Provide the [x, y] coordinate of the cell's center where the given text is located.  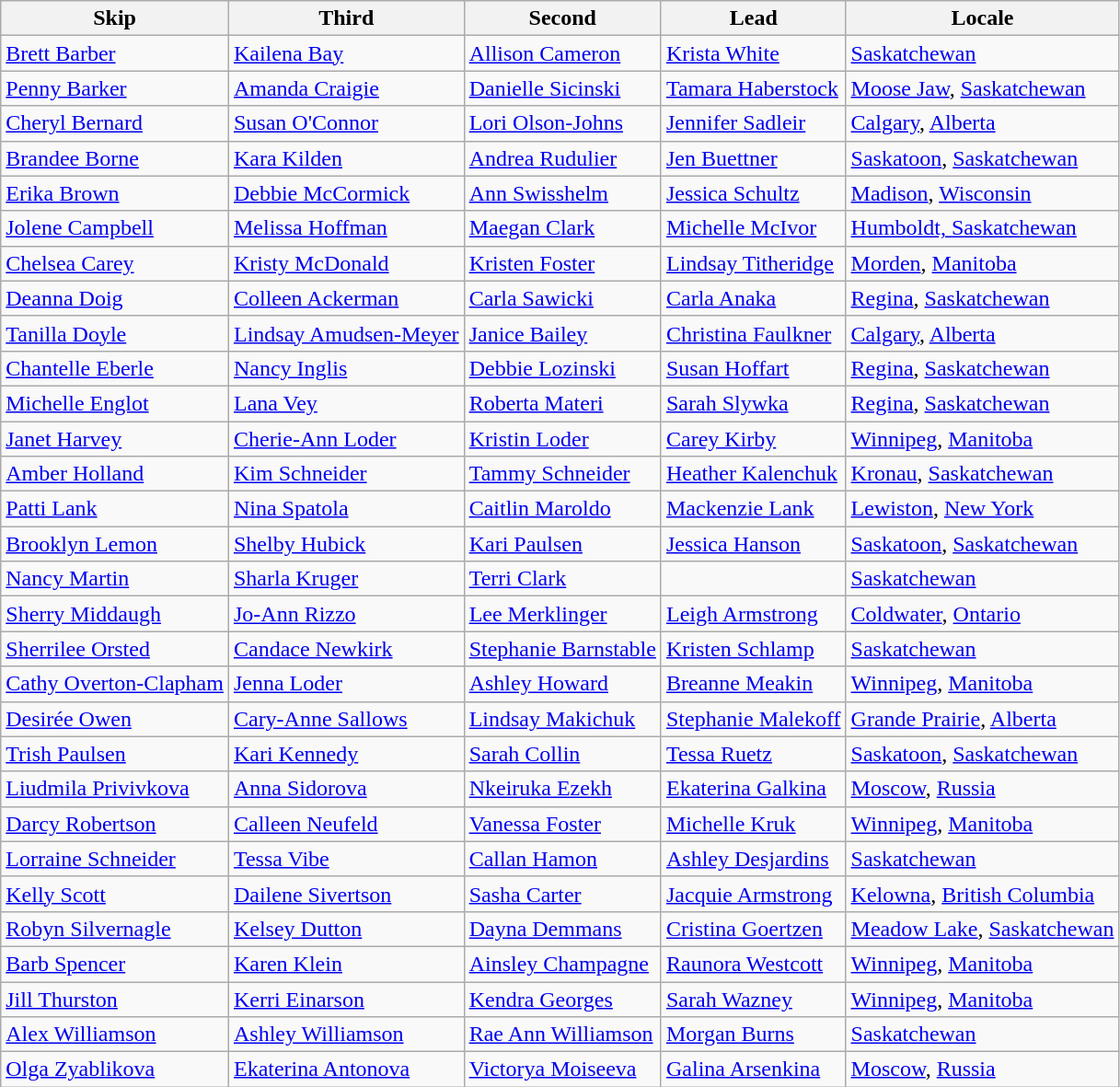
Vanessa Foster [562, 824]
Danielle Sicinski [562, 88]
Anna Sidorova [346, 789]
Carey Kirby [753, 439]
Callan Hamon [562, 859]
Heather Kalenchuk [753, 474]
Tanilla Doyle [115, 333]
Ainsley Champagne [562, 964]
Deanna Doig [115, 298]
Patti Lank [115, 509]
Kari Paulsen [562, 544]
Kronau, Saskatchewan [983, 474]
Jennifer Sadleir [753, 123]
Sasha Carter [562, 894]
Susan O'Connor [346, 123]
Kelly Scott [115, 894]
Victorya Moiseeva [562, 1070]
Penny Barker [115, 88]
Kelsey Dutton [346, 929]
Debbie Lozinski [562, 368]
Kristen Schlamp [753, 649]
Lorraine Schneider [115, 859]
Moose Jaw, Saskatchewan [983, 88]
Janice Bailey [562, 333]
Trish Paulsen [115, 754]
Roberta Materi [562, 403]
Ashley Williamson [346, 1035]
Kari Kennedy [346, 754]
Jolene Campbell [115, 228]
Lee Merklinger [562, 614]
Jo-Ann Rizzo [346, 614]
Cheryl Bernard [115, 123]
Nkeiruka Ezekh [562, 789]
Sarah Slywka [753, 403]
Caitlin Maroldo [562, 509]
Michelle Kruk [753, 824]
Raunora Westcott [753, 964]
Rae Ann Williamson [562, 1035]
Amanda Craigie [346, 88]
Cary-Anne Sallows [346, 719]
Chelsea Carey [115, 263]
Lana Vey [346, 403]
Kristy McDonald [346, 263]
Morgan Burns [753, 1035]
Kara Kilden [346, 158]
Madison, Wisconsin [983, 193]
Brett Barber [115, 53]
Kim Schneider [346, 474]
Nina Spatola [346, 509]
Erika Brown [115, 193]
Olga Zyablikova [115, 1070]
Desirée Owen [115, 719]
Mackenzie Lank [753, 509]
Morden, Manitoba [983, 263]
Melissa Hoffman [346, 228]
Kristin Loder [562, 439]
Kerri Einarson [346, 999]
Lindsay Amudsen-Meyer [346, 333]
Chantelle Eberle [115, 368]
Terri Clark [562, 579]
Michelle Englot [115, 403]
Dayna Demmans [562, 929]
Nancy Inglis [346, 368]
Coldwater, Ontario [983, 614]
Krista White [753, 53]
Second [562, 18]
Galina Arsenkina [753, 1070]
Candace Newkirk [346, 649]
Jessica Schultz [753, 193]
Alex Williamson [115, 1035]
Breanne Meakin [753, 684]
Carla Sawicki [562, 298]
Andrea Rudulier [562, 158]
Darcy Robertson [115, 824]
Humboldt, Saskatchewan [983, 228]
Ann Swisshelm [562, 193]
Karen Klein [346, 964]
Jen Buettner [753, 158]
Jill Thurston [115, 999]
Nancy Martin [115, 579]
Ashley Desjardins [753, 859]
Sarah Collin [562, 754]
Lindsay Titheridge [753, 263]
Cherie-Ann Loder [346, 439]
Kristen Foster [562, 263]
Brandee Borne [115, 158]
Carla Anaka [753, 298]
Locale [983, 18]
Robyn Silvernagle [115, 929]
Dailene Sivertson [346, 894]
Sherrilee Orsted [115, 649]
Stephanie Barnstable [562, 649]
Michelle McIvor [753, 228]
Debbie McCormick [346, 193]
Stephanie Malekoff [753, 719]
Kailena Bay [346, 53]
Ekaterina Galkina [753, 789]
Amber Holland [115, 474]
Grande Prairie, Alberta [983, 719]
Jacquie Armstrong [753, 894]
Ekaterina Antonova [346, 1070]
Susan Hoffart [753, 368]
Calleen Neufeld [346, 824]
Jessica Hanson [753, 544]
Tamara Haberstock [753, 88]
Tammy Schneider [562, 474]
Leigh Armstrong [753, 614]
Brooklyn Lemon [115, 544]
Janet Harvey [115, 439]
Cathy Overton-Clapham [115, 684]
Third [346, 18]
Barb Spencer [115, 964]
Lori Olson-Johns [562, 123]
Meadow Lake, Saskatchewan [983, 929]
Shelby Hubick [346, 544]
Kendra Georges [562, 999]
Lead [753, 18]
Christina Faulkner [753, 333]
Allison Cameron [562, 53]
Jenna Loder [346, 684]
Maegan Clark [562, 228]
Lewiston, New York [983, 509]
Cristina Goertzen [753, 929]
Liudmila Privivkova [115, 789]
Kelowna, British Columbia [983, 894]
Sherry Middaugh [115, 614]
Ashley Howard [562, 684]
Tessa Vibe [346, 859]
Tessa Ruetz [753, 754]
Sarah Wazney [753, 999]
Sharla Kruger [346, 579]
Skip [115, 18]
Lindsay Makichuk [562, 719]
Colleen Ackerman [346, 298]
